Pinpoint the cell where the given text exists, returning its [x, y] midpoint coordinate. 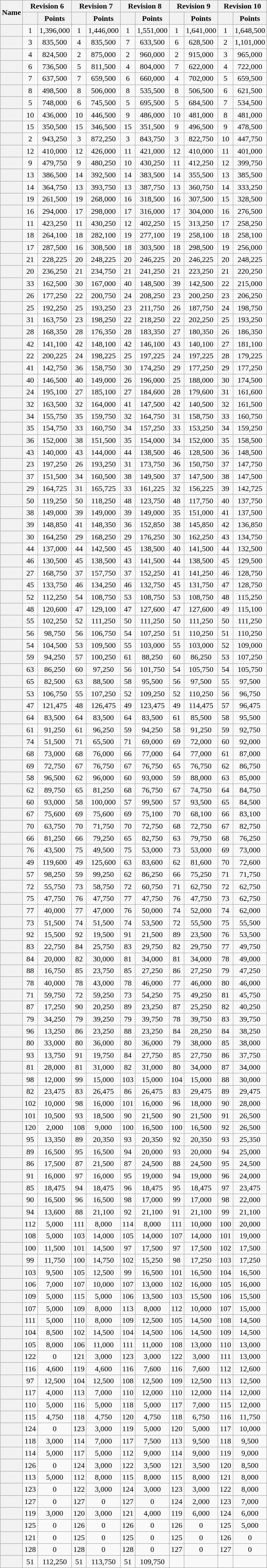
120,600 [54, 609]
81,600 [201, 862]
1,396,000 [54, 30]
25,250 [201, 1007]
13,350 [54, 1140]
129,100 [103, 609]
96,500 [54, 778]
748,000 [54, 103]
11,500 [54, 1248]
333,250 [250, 187]
97,250 [103, 669]
364,750 [54, 187]
84,500 [250, 802]
109,000 [250, 645]
146,100 [152, 344]
268,000 [103, 199]
534,500 [250, 103]
141,100 [54, 344]
298,500 [201, 247]
198,250 [103, 320]
479,750 [54, 163]
308,500 [103, 247]
313,250 [201, 223]
387,750 [152, 187]
134,250 [103, 585]
47,000 [103, 910]
87,000 [250, 754]
421,000 [152, 151]
506,500 [201, 91]
637,500 [54, 79]
211,750 [152, 308]
161,600 [250, 392]
496,500 [201, 127]
181,100 [250, 344]
412,250 [201, 163]
129,500 [250, 561]
150,750 [201, 464]
96,000 [103, 778]
316,000 [152, 211]
93,500 [201, 802]
10,500 [54, 1115]
164,725 [54, 488]
119,600 [54, 862]
85,500 [201, 717]
447,750 [250, 139]
34,250 [54, 1019]
159,250 [250, 428]
33,000 [54, 1043]
196,000 [152, 380]
19,750 [103, 1055]
220,250 [250, 271]
202,250 [201, 320]
58,750 [103, 886]
89,750 [54, 790]
12,600 [250, 1369]
200,225 [54, 356]
206,250 [250, 296]
187,750 [201, 308]
164,000 [103, 404]
256,000 [250, 247]
152,250 [152, 573]
19,500 [103, 935]
184,600 [152, 392]
215,000 [250, 284]
38,250 [250, 1031]
180,350 [201, 332]
101,750 [152, 669]
722,000 [250, 67]
188,000 [201, 380]
164,750 [152, 416]
84,750 [250, 790]
96,475 [250, 705]
200,250 [201, 296]
695,500 [152, 103]
28,250 [201, 1031]
147,750 [250, 464]
228,225 [54, 259]
684,500 [201, 103]
822,750 [201, 139]
79,750 [201, 838]
318,500 [152, 199]
745,500 [103, 103]
92,000 [250, 742]
22,000 [250, 1200]
Revision 9 [194, 6]
117,750 [201, 500]
506,000 [103, 91]
96,250 [103, 730]
23,750 [103, 971]
162,250 [201, 537]
102,250 [54, 621]
13,600 [54, 1212]
163,750 [54, 320]
401,000 [250, 151]
85,000 [250, 778]
59,750 [54, 995]
131,750 [201, 585]
76,000 [103, 754]
Revision 7 [96, 6]
236,250 [54, 271]
37,750 [250, 1055]
18,500 [103, 1115]
Name [11, 12]
535,500 [152, 91]
164,250 [54, 537]
145,850 [201, 525]
736,500 [54, 67]
154,750 [54, 428]
153,250 [201, 428]
47,250 [250, 971]
276,500 [250, 211]
92,750 [250, 730]
142,725 [250, 488]
88,500 [103, 681]
1,641,000 [201, 30]
402,250 [152, 223]
162,500 [54, 284]
104,500 [54, 645]
198,225 [103, 356]
76,250 [250, 838]
74,750 [201, 790]
1,101,000 [250, 42]
137,500 [250, 513]
174,250 [152, 368]
99,250 [103, 874]
168,750 [54, 573]
149,500 [152, 476]
163,500 [54, 404]
63,750 [54, 826]
157,250 [152, 428]
386,500 [54, 175]
16,750 [54, 971]
161,500 [250, 404]
49,250 [201, 995]
159,750 [103, 416]
43,500 [54, 850]
142,750 [54, 368]
69,000 [152, 742]
355,500 [201, 175]
155,750 [54, 416]
264,100 [54, 235]
843,750 [152, 139]
915,000 [201, 54]
115,100 [250, 609]
360,750 [201, 187]
82,500 [54, 681]
6,750 [201, 1417]
100,000 [103, 802]
811,500 [103, 67]
399,750 [250, 163]
241,250 [152, 271]
118,250 [103, 500]
168,250 [103, 537]
100,250 [103, 657]
158,500 [250, 440]
98,750 [54, 633]
294,000 [54, 211]
185,100 [103, 392]
123,750 [152, 500]
83,100 [250, 814]
200,750 [103, 296]
151,000 [201, 513]
346,500 [103, 127]
96,750 [250, 693]
15,250 [152, 1260]
165,725 [103, 488]
43,000 [103, 983]
328,500 [250, 199]
804,000 [152, 67]
140,500 [201, 404]
351,500 [152, 127]
99,500 [152, 802]
137,000 [54, 549]
83,600 [152, 862]
660,000 [152, 79]
75,250 [201, 874]
148,350 [103, 525]
52,000 [201, 910]
60,750 [152, 886]
258,250 [250, 223]
Revision 10 [242, 6]
392,500 [103, 175]
109,500 [103, 645]
186,350 [250, 332]
277,100 [152, 235]
49,750 [250, 947]
141,250 [201, 573]
109,750 [152, 1562]
872,250 [103, 139]
121,475 [54, 705]
436,000 [54, 115]
13,750 [54, 1055]
192,250 [54, 308]
168,350 [54, 332]
167,000 [103, 284]
88,000 [201, 778]
14,750 [103, 1260]
426,000 [103, 151]
62,000 [250, 910]
628,500 [201, 42]
7,500 [152, 1441]
25,750 [103, 947]
49,500 [103, 850]
486,000 [152, 115]
88,250 [152, 657]
137,750 [250, 500]
943,250 [54, 139]
160,500 [103, 476]
18,000 [201, 1103]
72,000 [201, 742]
393,750 [103, 187]
152,850 [152, 525]
126,475 [103, 705]
183,350 [152, 332]
303,500 [152, 247]
146,500 [54, 380]
621,500 [250, 91]
13,500 [152, 1296]
114,475 [201, 705]
498,500 [54, 91]
179,225 [250, 356]
50,000 [152, 910]
195,100 [54, 392]
234,750 [103, 271]
148,850 [54, 525]
128,500 [201, 452]
68,100 [201, 814]
1,446,000 [103, 30]
13,250 [54, 1031]
223,250 [201, 271]
132,500 [250, 549]
109,250 [152, 693]
79,250 [103, 838]
Revision 6 [47, 6]
446,500 [103, 115]
140,000 [54, 452]
54,250 [152, 995]
23,500 [201, 935]
49,000 [250, 959]
113,750 [103, 1562]
1,648,500 [250, 30]
173,750 [152, 464]
622,000 [201, 67]
130,500 [54, 561]
198,750 [250, 308]
478,500 [250, 127]
134,750 [250, 537]
824,500 [54, 54]
174,500 [250, 380]
20,250 [103, 1007]
304,000 [201, 211]
22,750 [54, 947]
123,475 [152, 705]
65,500 [103, 742]
75,100 [152, 814]
72,600 [250, 862]
154,000 [152, 440]
133,750 [54, 585]
385,500 [250, 175]
136,850 [250, 525]
59,250 [103, 995]
176,350 [103, 332]
960,000 [152, 54]
55,750 [54, 886]
115,250 [250, 597]
140,100 [201, 344]
1,551,000 [152, 30]
383,500 [152, 175]
218,250 [152, 320]
25,000 [250, 1152]
282,100 [103, 235]
176,250 [152, 537]
156,225 [201, 488]
208,250 [152, 296]
86,750 [250, 766]
261,500 [54, 199]
480,250 [103, 163]
39,250 [103, 1019]
633,500 [152, 42]
98,250 [54, 874]
25,350 [250, 1140]
144,000 [103, 452]
119,250 [54, 500]
423,250 [54, 223]
40,250 [250, 1007]
875,000 [103, 54]
Revision 8 [145, 6]
132,750 [152, 585]
125,600 [103, 862]
298,000 [103, 211]
179,600 [201, 392]
24,000 [250, 1176]
307,500 [201, 199]
45,750 [250, 995]
287,500 [54, 247]
197,250 [54, 464]
157,750 [103, 573]
965,000 [250, 54]
350,500 [54, 127]
702,000 [201, 79]
148,100 [103, 344]
161,225 [152, 488]
